Capture the cell that displays the provided text and extract its (X, Y) central coordinate. 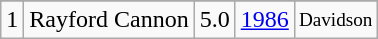
Davidson (336, 20)
1986 (264, 20)
1 (12, 20)
5.0 (214, 20)
Rayford Cannon (109, 20)
